Pinpoint the cell where the given text exists, returning its (x, y) midpoint coordinate. 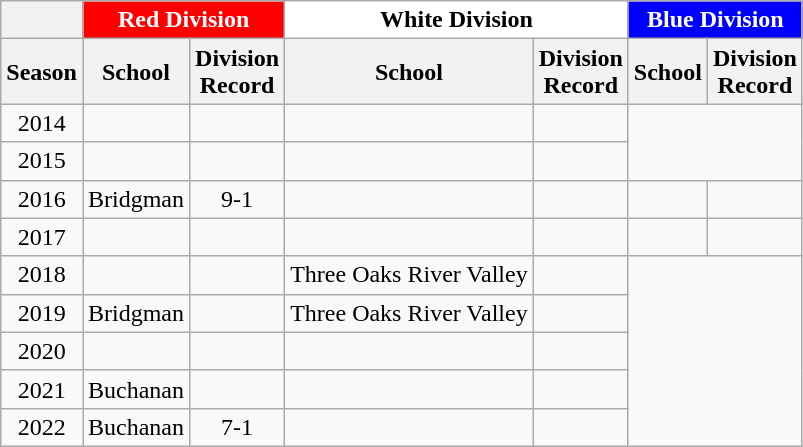
2016 (42, 199)
2017 (42, 237)
2019 (42, 313)
Blue Division (715, 20)
2021 (42, 389)
9-1 (238, 199)
7-1 (238, 427)
2015 (42, 161)
2018 (42, 275)
2022 (42, 427)
2014 (42, 123)
Season (42, 72)
White Division (457, 20)
2020 (42, 351)
Red Division (183, 20)
